Find where the given text appears and provide that cell's center as (X, Y) coordinate. 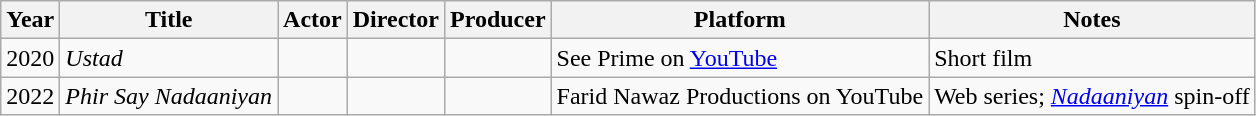
2022 (30, 96)
Platform (740, 20)
Actor (313, 20)
Producer (498, 20)
See Prime on YouTube (740, 58)
2020 (30, 58)
Farid Nawaz Productions on YouTube (740, 96)
Short film (1092, 58)
Year (30, 20)
Director (396, 20)
Web series; Nadaaniyan spin-off (1092, 96)
Title (169, 20)
Ustad (169, 58)
Phir Say Nadaaniyan (169, 96)
Notes (1092, 20)
